Output the [X, Y] coordinate of the center of the cell containing the given text.  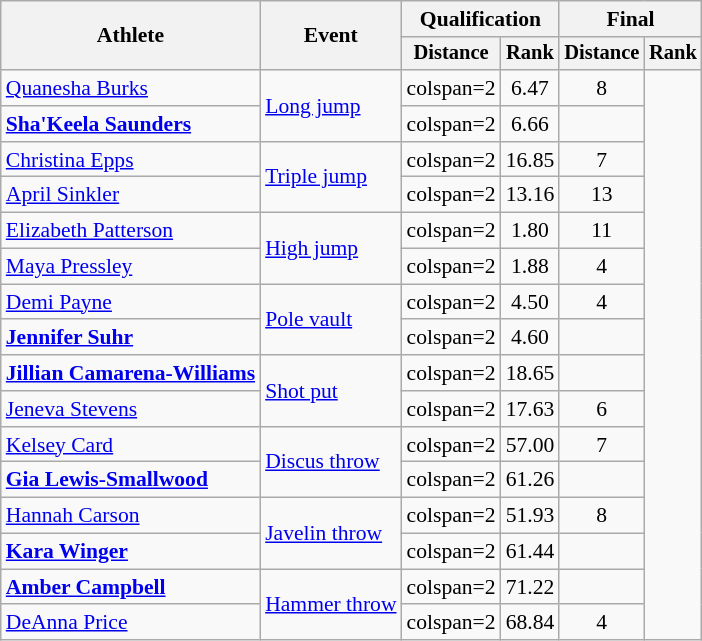
61.26 [530, 480]
Final [630, 19]
71.22 [530, 587]
18.65 [530, 373]
13.16 [530, 195]
Jillian Camarena-Williams [130, 373]
Hammer throw [330, 604]
51.93 [530, 516]
Shot put [330, 390]
Pole vault [330, 320]
Jeneva Stevens [130, 409]
DeAnna Price [130, 623]
Event [330, 36]
Discus throw [330, 462]
Kara Winger [130, 552]
68.84 [530, 623]
Sha'Keela Saunders [130, 124]
6.47 [530, 88]
Hannah Carson [130, 516]
Jennifer Suhr [130, 338]
17.63 [530, 409]
Kelsey Card [130, 445]
Maya Pressley [130, 267]
Gia Lewis-Smallwood [130, 480]
April Sinkler [130, 195]
Christina Epps [130, 160]
Javelin throw [330, 534]
6 [602, 409]
Athlete [130, 36]
6.66 [530, 124]
Quanesha Burks [130, 88]
4.50 [530, 302]
57.00 [530, 445]
1.80 [530, 231]
13 [602, 195]
Elizabeth Patterson [130, 231]
Long jump [330, 106]
11 [602, 231]
1.88 [530, 267]
Amber Campbell [130, 587]
16.85 [530, 160]
Demi Payne [130, 302]
High jump [330, 248]
Qualification [481, 19]
4.60 [530, 338]
Triple jump [330, 178]
61.44 [530, 552]
